From the cell containing the given text, extract its center point as [x, y] coordinate. 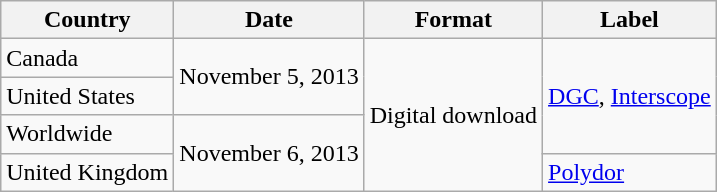
Date [269, 20]
Digital download [453, 115]
DGC, Interscope [630, 96]
Format [453, 20]
United States [88, 96]
Polydor [630, 172]
Worldwide [88, 134]
November 6, 2013 [269, 153]
Label [630, 20]
United Kingdom [88, 172]
Canada [88, 58]
November 5, 2013 [269, 77]
Country [88, 20]
